Detect which cell encompasses the target text, then output its (X, Y) center coordinate. 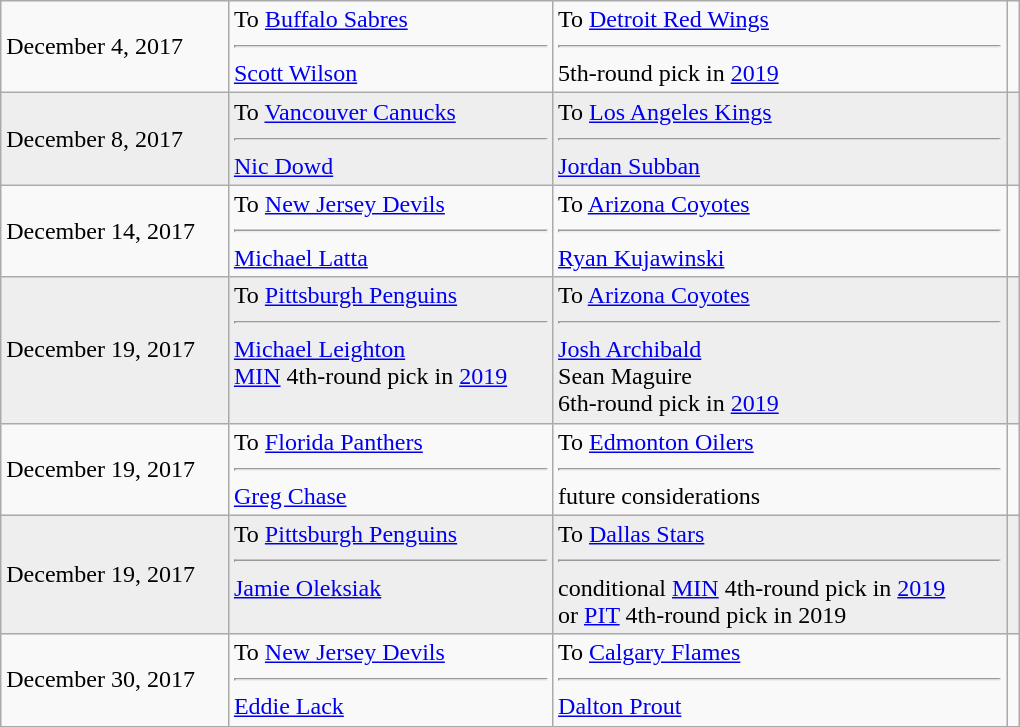
December 8, 2017 (115, 139)
To Calgary FlamesDalton Prout (780, 680)
To New Jersey DevilsEddie Lack (390, 680)
To Arizona CoyotesRyan Kujawinski (780, 231)
To Los Angeles KingsJordan Subban (780, 139)
To New Jersey DevilsMichael Latta (390, 231)
To Arizona CoyotesJosh ArchibaldSean Maguire6th-round pick in 2019 (780, 350)
December 14, 2017 (115, 231)
To Pittsburgh PenguinsJamie Oleksiak (390, 574)
To Dallas Starsconditional MIN 4th-round pick in 2019or PIT 4th-round pick in 2019 (780, 574)
To Buffalo SabresScott Wilson (390, 47)
To Edmonton Oilersfuture considerations (780, 469)
To Vancouver CanucksNic Dowd (390, 139)
To Florida PanthersGreg Chase (390, 469)
December 30, 2017 (115, 680)
December 4, 2017 (115, 47)
To Pittsburgh PenguinsMichael LeightonMIN 4th-round pick in 2019 (390, 350)
To Detroit Red Wings5th-round pick in 2019 (780, 47)
